Locate the cell with the specified text and output its (x, y) center coordinate. 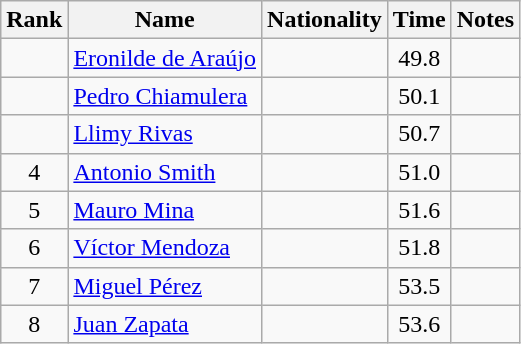
Llimy Rivas (165, 134)
Rank (34, 20)
Time (419, 20)
51.8 (419, 248)
Miguel Pérez (165, 286)
Name (165, 20)
5 (34, 210)
51.6 (419, 210)
49.8 (419, 58)
6 (34, 248)
51.0 (419, 172)
50.7 (419, 134)
7 (34, 286)
Víctor Mendoza (165, 248)
50.1 (419, 96)
53.6 (419, 324)
Eronilde de Araújo (165, 58)
53.5 (419, 286)
4 (34, 172)
Nationality (325, 20)
Notes (485, 20)
8 (34, 324)
Juan Zapata (165, 324)
Mauro Mina (165, 210)
Pedro Chiamulera (165, 96)
Antonio Smith (165, 172)
